Pinpoint the cell where the given text exists, returning its (x, y) midpoint coordinate. 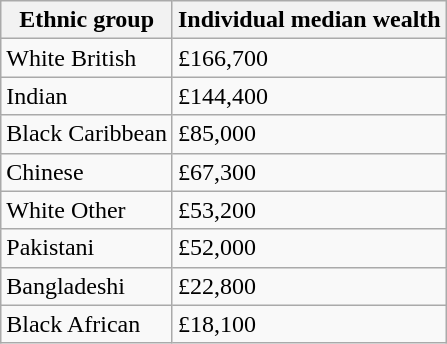
Ethnic group (87, 20)
Pakistani (87, 248)
£85,000 (309, 134)
£53,200 (309, 210)
Indian (87, 96)
£52,000 (309, 248)
Individual median wealth (309, 20)
White British (87, 58)
£67,300 (309, 172)
Black African (87, 324)
Black Caribbean (87, 134)
Chinese (87, 172)
White Other (87, 210)
£18,100 (309, 324)
£166,700 (309, 58)
£22,800 (309, 286)
Bangladeshi (87, 286)
£144,400 (309, 96)
